Detect which cell encompasses the target text, then output its (x, y) center coordinate. 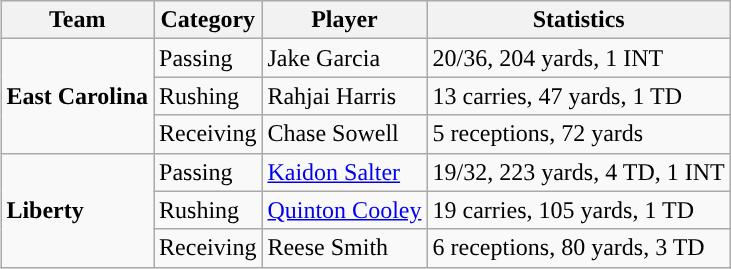
Statistics (578, 20)
Quinton Cooley (344, 210)
19 carries, 105 yards, 1 TD (578, 210)
Kaidon Salter (344, 172)
Liberty (78, 210)
5 receptions, 72 yards (578, 134)
20/36, 204 yards, 1 INT (578, 58)
Category (208, 20)
East Carolina (78, 96)
Team (78, 20)
19/32, 223 yards, 4 TD, 1 INT (578, 172)
Reese Smith (344, 248)
Rahjai Harris (344, 96)
Player (344, 20)
13 carries, 47 yards, 1 TD (578, 96)
Jake Garcia (344, 58)
Chase Sowell (344, 134)
6 receptions, 80 yards, 3 TD (578, 248)
